For the text-containing cell, return its midpoint in (X, Y) coordinate format. 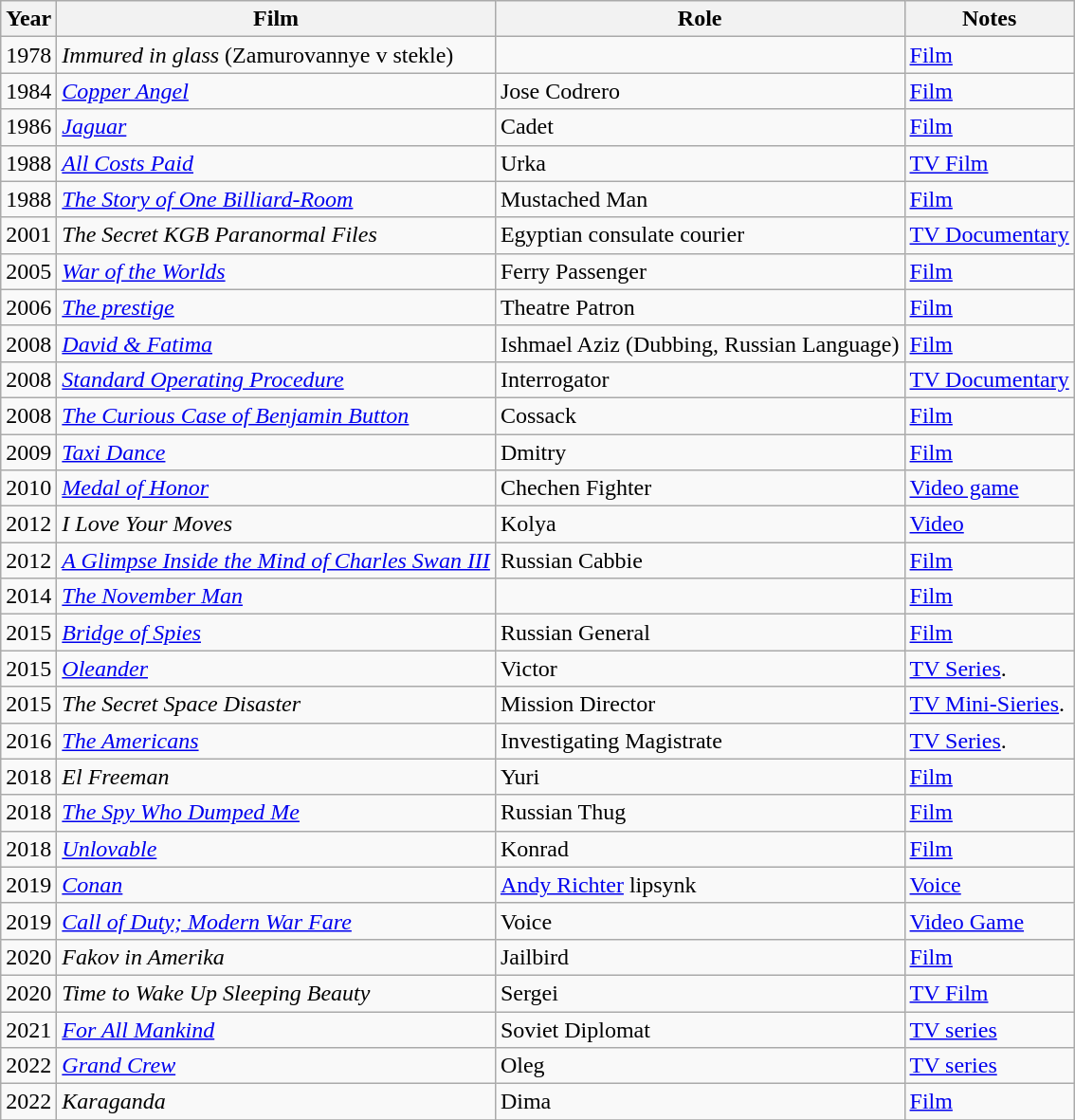
1986 (28, 127)
Victor (700, 669)
Medal of Honor (277, 488)
Oleander (277, 669)
The prestige (277, 307)
Ishmael Aziz (Dubbing, Russian Language) (700, 343)
Year (28, 19)
Sergei (700, 993)
2001 (28, 235)
El Freeman (277, 777)
Standard Operating Procedure (277, 379)
Taxi Dance (277, 452)
Notes (990, 19)
The Curious Case of Benjamin Button (277, 415)
Video game (990, 488)
Russian General (700, 633)
2016 (28, 741)
I Love Your Moves (277, 524)
Dmitry (700, 452)
Yuri (700, 777)
Investigating Magistrate (700, 741)
The Secret KGB Paranormal Files (277, 235)
Andy Richter lipsynk (700, 885)
All Costs Paid (277, 163)
Jaguar (277, 127)
Cadet (700, 127)
Egyptian consulate courier (700, 235)
Russian Thug (700, 813)
Chechen Fighter (700, 488)
2009 (28, 452)
2006 (28, 307)
Jailbird (700, 957)
Bridge of Spies (277, 633)
The Story of One Billiard-Room (277, 199)
2021 (28, 1029)
2005 (28, 271)
2014 (28, 597)
Urka (700, 163)
Time to Wake Up Sleeping Beauty (277, 993)
Mustached Man (700, 199)
Konrad (700, 849)
TV Mini-Sieries. (990, 705)
Russian Cabbie (700, 560)
Kolya (700, 524)
The November Man (277, 597)
Immured in glass (Zamurovannye v stekle) (277, 55)
War of the Worlds (277, 271)
The Spy Who Dumped Me (277, 813)
Copper Angel (277, 91)
For All Mankind (277, 1029)
Jose Codrero (700, 91)
Cossack (700, 415)
Theatre Patron (700, 307)
Mission Director (700, 705)
1978 (28, 55)
Video (990, 524)
Oleg (700, 1066)
Call of Duty; Modern War Fare (277, 921)
Ferry Passenger (700, 271)
The Americans (277, 741)
The Secret Space Disaster (277, 705)
David & Fatima (277, 343)
Dima (700, 1102)
2010 (28, 488)
Role (700, 19)
Video Game (990, 921)
Soviet Diplomat (700, 1029)
1984 (28, 91)
Conan (277, 885)
Interrogator (700, 379)
Unlovable (277, 849)
A Glimpse Inside the Mind of Charles Swan III (277, 560)
Grand Crew (277, 1066)
Karaganda (277, 1102)
Fakov in Amerika (277, 957)
